Scan for the cell matching the given text and deliver its [X, Y] coordinate at center. 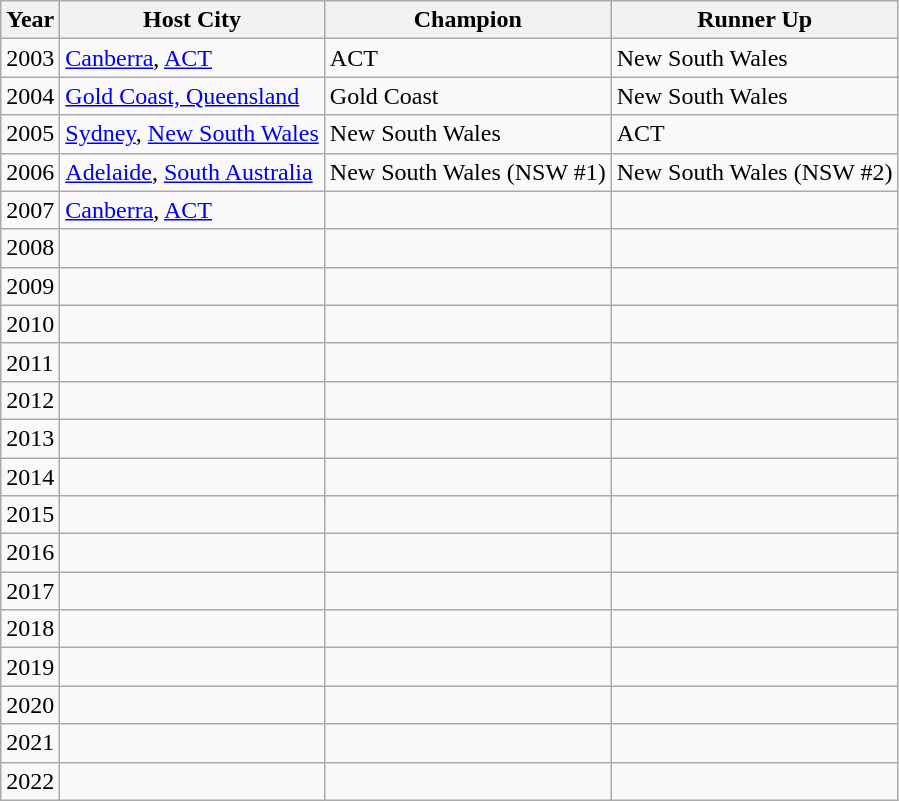
2020 [30, 705]
2021 [30, 743]
2016 [30, 553]
2010 [30, 324]
New South Wales (NSW #2) [754, 172]
2015 [30, 515]
2007 [30, 210]
Host City [192, 20]
2009 [30, 286]
2017 [30, 591]
Sydney, New South Wales [192, 134]
2018 [30, 629]
Year [30, 20]
2005 [30, 134]
Gold Coast, Queensland [192, 96]
2019 [30, 667]
New South Wales (NSW #1) [468, 172]
2006 [30, 172]
2022 [30, 781]
2003 [30, 58]
2014 [30, 477]
2013 [30, 438]
Runner Up [754, 20]
Adelaide, South Australia [192, 172]
2012 [30, 400]
Gold Coast [468, 96]
2008 [30, 248]
2004 [30, 96]
Champion [468, 20]
2011 [30, 362]
